Search for the cell housing the specified text and yield its [X, Y] center coordinate. 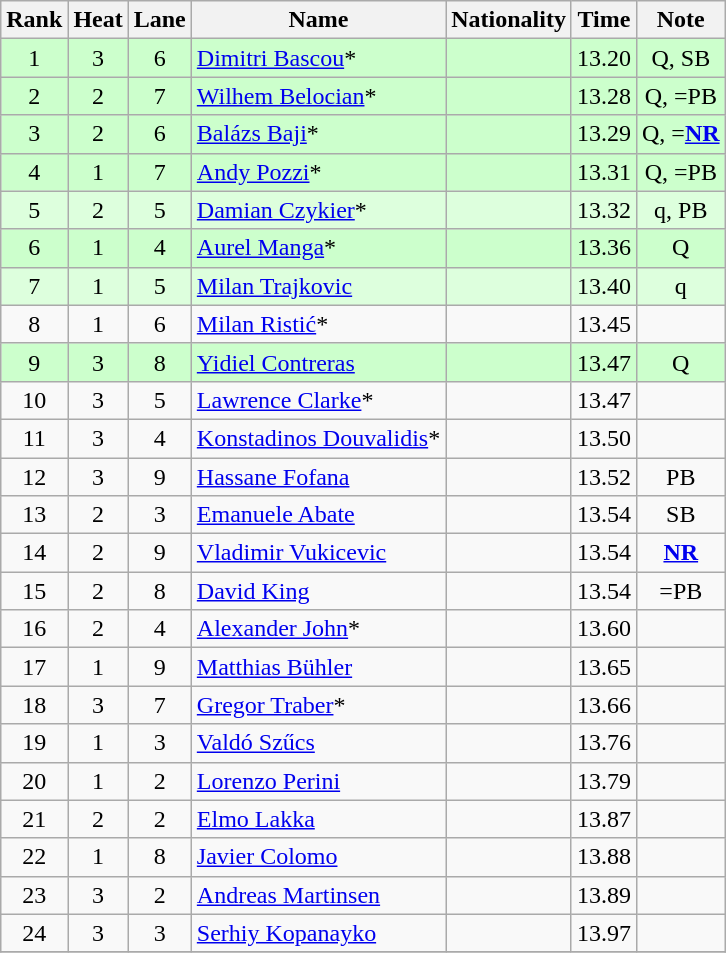
13.40 [604, 286]
Javier Colomo [318, 857]
Lorenzo Perini [318, 781]
Note [680, 20]
13.97 [604, 933]
13.31 [604, 172]
Emanuele Abate [318, 515]
Damian Czykier* [318, 210]
24 [34, 933]
Wilhem Belocian* [318, 96]
13.60 [604, 629]
10 [34, 400]
13.88 [604, 857]
12 [34, 477]
Milan Ristić* [318, 324]
q [680, 286]
13.32 [604, 210]
Milan Trajkovic [318, 286]
Nationality [509, 20]
13.20 [604, 58]
Rank [34, 20]
Andy Pozzi* [318, 172]
Lawrence Clarke* [318, 400]
Konstadinos Douvalidis* [318, 438]
19 [34, 743]
Elmo Lakka [318, 819]
Andreas Martinsen [318, 895]
21 [34, 819]
17 [34, 667]
Balázs Baji* [318, 134]
=PB [680, 591]
Gregor Traber* [318, 705]
Dimitri Bascou* [318, 58]
13.76 [604, 743]
NR [680, 553]
13.87 [604, 819]
13.79 [604, 781]
Hassane Fofana [318, 477]
Q, SB [680, 58]
13.45 [604, 324]
Time [604, 20]
Valdó Szűcs [318, 743]
18 [34, 705]
13.36 [604, 248]
14 [34, 553]
Yidiel Contreras [318, 362]
Q, =NR [680, 134]
Aurel Manga* [318, 248]
23 [34, 895]
22 [34, 857]
Name [318, 20]
13.28 [604, 96]
q, PB [680, 210]
13.65 [604, 667]
Heat [98, 20]
Serhiy Kopanayko [318, 933]
David King [318, 591]
13.29 [604, 134]
13.66 [604, 705]
Alexander John* [318, 629]
13.89 [604, 895]
SB [680, 515]
PB [680, 477]
13.52 [604, 477]
13 [34, 515]
15 [34, 591]
Matthias Bühler [318, 667]
16 [34, 629]
20 [34, 781]
11 [34, 438]
13.50 [604, 438]
Lane [160, 20]
Vladimir Vukicevic [318, 553]
